From the cell containing the given text, extract its center point as [X, Y] coordinate. 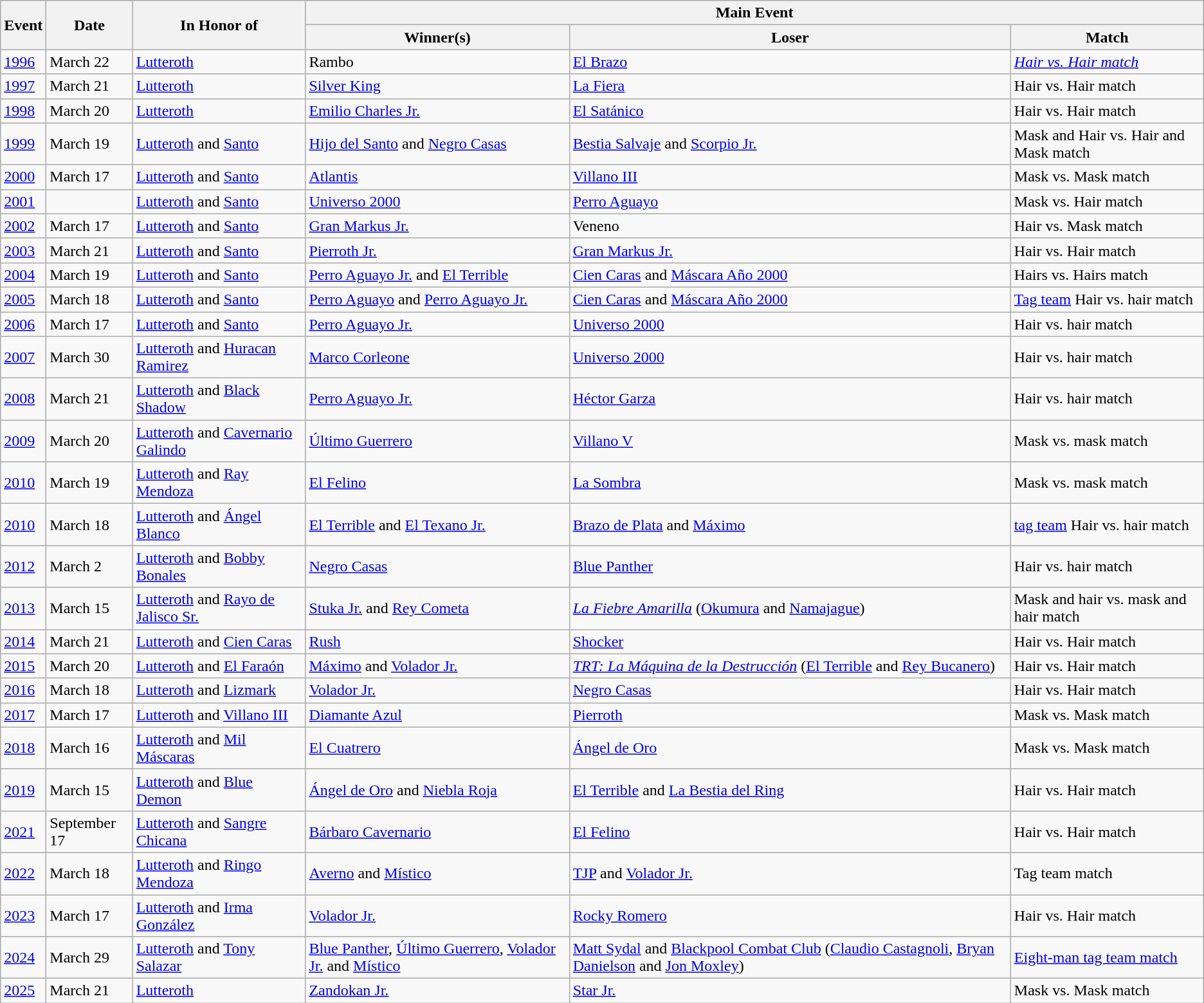
Lutteroth and Rayo de Jalisco Sr. [219, 609]
Lutteroth and Tony Salazar [219, 957]
Perro Aguayo [790, 201]
Event [23, 25]
March 16 [89, 748]
Star Jr. [790, 991]
2024 [23, 957]
2003 [23, 250]
1997 [23, 86]
Héctor Garza [790, 399]
2008 [23, 399]
2002 [23, 226]
Lutteroth and El Faraón [219, 666]
2007 [23, 358]
Eight-man tag team match [1107, 957]
Lutteroth and Ángel Blanco [219, 525]
2023 [23, 915]
2001 [23, 201]
2006 [23, 324]
Diamante Azul [437, 715]
2021 [23, 831]
Mask and Hair vs. Hair and Mask match [1107, 144]
Tag team Hair vs. hair match [1107, 299]
March 22 [89, 62]
Marco Corleone [437, 358]
Lutteroth and Mil Máscaras [219, 748]
Máximo and Volador Jr. [437, 666]
2015 [23, 666]
Lutteroth and Ray Mendoza [219, 483]
Hairs vs. Hairs match [1107, 275]
Lutteroth and Lizmark [219, 690]
Main Event [754, 13]
Tag team match [1107, 874]
2012 [23, 566]
TRT: La Máquina de la Destrucción (El Terrible and Rey Bucanero) [790, 666]
Lutteroth and Bobby Bonales [219, 566]
Perro Aguayo and Perro Aguayo Jr. [437, 299]
Date [89, 25]
September 17 [89, 831]
2019 [23, 790]
1999 [23, 144]
March 29 [89, 957]
Emilio Charles Jr. [437, 111]
Lutteroth and Black Shadow [219, 399]
Ángel de Oro [790, 748]
2009 [23, 441]
Villano V [790, 441]
Perro Aguayo Jr. and El Terrible [437, 275]
Brazo de Plata and Máximo [790, 525]
TJP and Volador Jr. [790, 874]
Pierroth Jr. [437, 250]
Mask vs. Hair match [1107, 201]
Lutteroth and Sangre Chicana [219, 831]
Bestia Salvaje and Scorpio Jr. [790, 144]
Último Guerrero [437, 441]
Match [1107, 37]
Lutteroth and Cavernario Galindo [219, 441]
Zandokan Jr. [437, 991]
Matt Sydal and Blackpool Combat Club (Claudio Castagnoli, Bryan Danielson and Jon Moxley) [790, 957]
1996 [23, 62]
Shocker [790, 641]
March 2 [89, 566]
Lutteroth and Ringo Mendoza [219, 874]
In Honor of [219, 25]
Hair vs. Mask match [1107, 226]
El Terrible and La Bestia del Ring [790, 790]
Rush [437, 641]
March 30 [89, 358]
Blue Panther [790, 566]
Pierroth [790, 715]
Rambo [437, 62]
2000 [23, 177]
Silver King [437, 86]
Lutteroth and Villano III [219, 715]
2016 [23, 690]
La Fiebre Amarilla (Okumura and Namajague) [790, 609]
Stuka Jr. and Rey Cometa [437, 609]
Lutteroth and Irma González [219, 915]
Rocky Romero [790, 915]
Winner(s) [437, 37]
El Satánico [790, 111]
Lutteroth and Blue Demon [219, 790]
El Cuatrero [437, 748]
Hijo del Santo and Negro Casas [437, 144]
2005 [23, 299]
tag team Hair vs. hair match [1107, 525]
Averno and Místico [437, 874]
Blue Panther, Último Guerrero, Volador Jr. and Místico [437, 957]
2022 [23, 874]
2013 [23, 609]
2004 [23, 275]
Villano III [790, 177]
2018 [23, 748]
2014 [23, 641]
El Terrible and El Texano Jr. [437, 525]
Mask and hair vs. mask and hair match [1107, 609]
Loser [790, 37]
2017 [23, 715]
2025 [23, 991]
La Sombra [790, 483]
Bárbaro Cavernario [437, 831]
Veneno [790, 226]
Lutteroth and Cien Caras [219, 641]
1998 [23, 111]
El Brazo [790, 62]
La Fiera [790, 86]
Ángel de Oro and Niebla Roja [437, 790]
Atlantis [437, 177]
Lutteroth and Huracan Ramirez [219, 358]
